Search for the cell housing the specified text and yield its (X, Y) center coordinate. 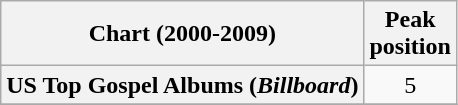
Peakposition (410, 34)
5 (410, 85)
US Top Gospel Albums (Billboard) (182, 85)
Chart (2000-2009) (182, 34)
